For the text-containing cell, return its midpoint in [X, Y] coordinate format. 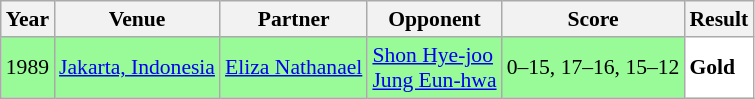
Jakarta, Indonesia [137, 68]
Shon Hye-joo Jung Eun-hwa [434, 68]
Score [594, 19]
Venue [137, 19]
Eliza Nathanael [294, 68]
0–15, 17–16, 15–12 [594, 68]
Year [28, 19]
Gold [718, 68]
Result [718, 19]
1989 [28, 68]
Partner [294, 19]
Opponent [434, 19]
